Capture the cell that displays the provided text and extract its [X, Y] central coordinate. 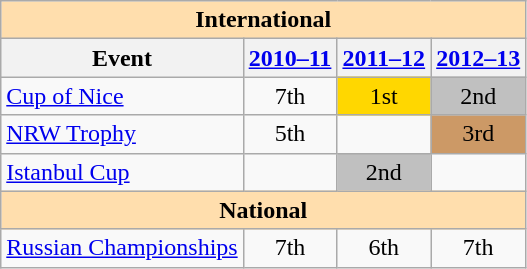
Russian Championships [122, 248]
Cup of Nice [122, 96]
6th [384, 248]
International [264, 20]
National [264, 210]
1st [384, 96]
NRW Trophy [122, 134]
Istanbul Cup [122, 172]
2012–13 [478, 58]
3rd [478, 134]
5th [290, 134]
Event [122, 58]
2011–12 [384, 58]
2010–11 [290, 58]
